Scan for the cell matching the given text and deliver its [x, y] coordinate at center. 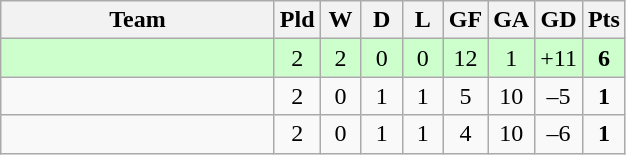
Team [138, 20]
Pts [604, 20]
W [340, 20]
–6 [559, 134]
4 [465, 134]
L [422, 20]
6 [604, 58]
D [382, 20]
–5 [559, 96]
GF [465, 20]
GA [512, 20]
Pld [297, 20]
12 [465, 58]
5 [465, 96]
GD [559, 20]
+11 [559, 58]
